Capture the cell that displays the provided text and extract its (x, y) central coordinate. 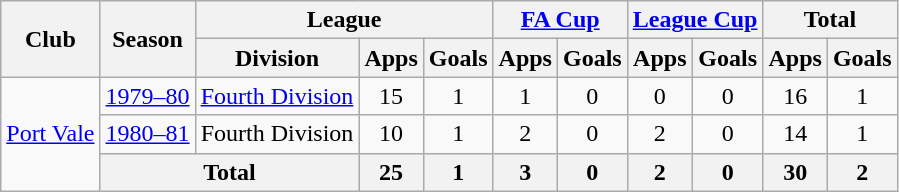
16 (795, 96)
Club (50, 39)
Season (148, 39)
14 (795, 134)
League (344, 20)
FA Cup (560, 20)
1979–80 (148, 96)
Division (277, 58)
10 (391, 134)
3 (525, 172)
League Cup (695, 20)
30 (795, 172)
Port Vale (50, 134)
1980–81 (148, 134)
15 (391, 96)
25 (391, 172)
